Determine the (x, y) coordinate at the center of the cell enclosing the given text.  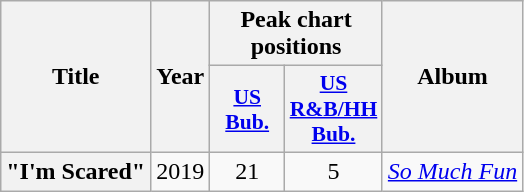
21 (248, 171)
Album (452, 77)
2019 (180, 171)
Peak chart positions (296, 34)
"I'm Scared" (76, 171)
5 (334, 171)
Year (180, 77)
USR&B/HHBub. (334, 110)
Title (76, 77)
So Much Fun (452, 171)
USBub. (248, 110)
